Return the [X, Y] coordinate for the center point of the cell that contains the specified text.  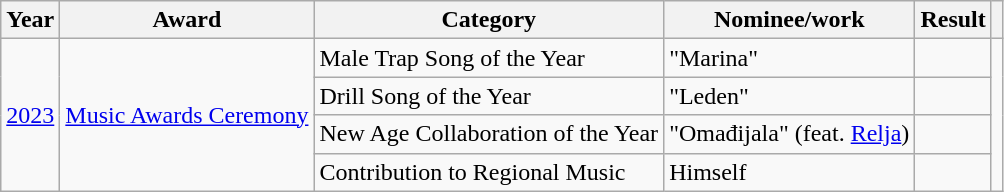
Music Awards Ceremony [187, 115]
Nominee/work [790, 20]
"Marina" [790, 58]
2023 [30, 115]
Himself [790, 172]
Result [953, 20]
Contribution to Regional Music [489, 172]
"Omađijala" (feat. Relja) [790, 134]
Category [489, 20]
Drill Song of the Year [489, 96]
New Age Collaboration of the Year [489, 134]
Male Trap Song of the Year [489, 58]
Year [30, 20]
Award [187, 20]
"Leden" [790, 96]
